Capture the cell that displays the provided text and extract its [x, y] central coordinate. 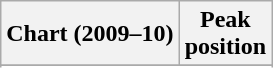
Peak position [225, 34]
Chart (2009–10) [90, 34]
